Locate the cell with the specified text and output its (x, y) center coordinate. 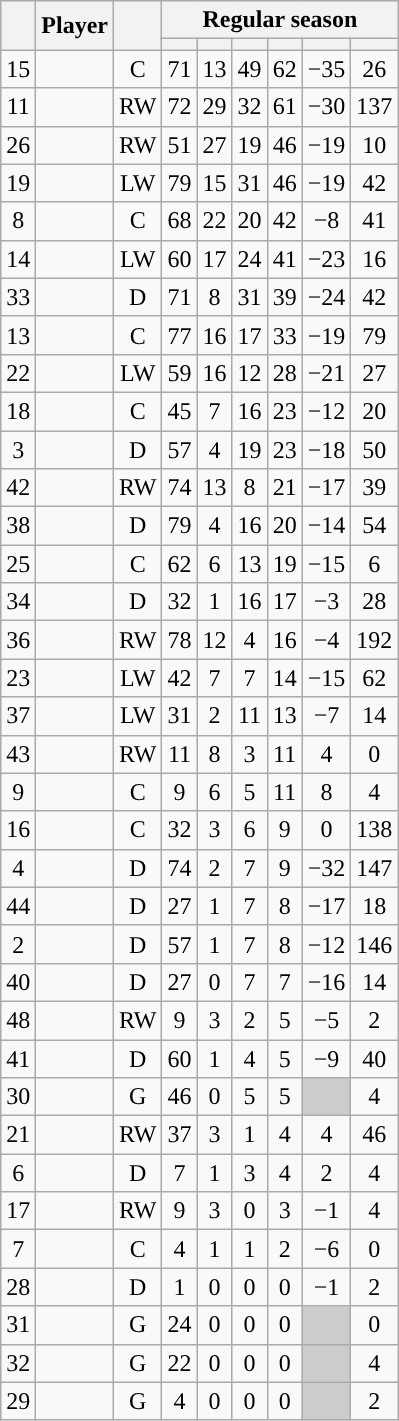
Regular season (280, 20)
−35 (326, 69)
−24 (326, 297)
−8 (326, 221)
−6 (326, 1249)
−7 (326, 716)
−14 (326, 526)
192 (374, 640)
−16 (326, 982)
30 (18, 1097)
72 (180, 107)
−3 (326, 602)
−18 (326, 449)
−23 (326, 259)
38 (18, 526)
36 (18, 640)
34 (18, 602)
68 (180, 221)
43 (18, 754)
−5 (326, 1020)
−32 (326, 868)
147 (374, 868)
−4 (326, 640)
Player (75, 26)
−30 (326, 107)
25 (18, 564)
59 (180, 373)
49 (250, 69)
146 (374, 944)
−21 (326, 373)
61 (284, 107)
54 (374, 526)
51 (180, 145)
137 (374, 107)
48 (18, 1020)
−9 (326, 1059)
45 (180, 411)
44 (18, 906)
50 (374, 449)
138 (374, 830)
10 (374, 145)
78 (180, 640)
77 (180, 335)
